Identify which cell holds the provided text, then report its [X, Y] central coordinate. 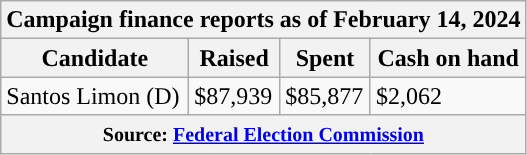
$2,062 [448, 96]
Raised [234, 58]
Spent [326, 58]
$85,877 [326, 96]
Santos Limon (D) [95, 96]
Campaign finance reports as of February 14, 2024 [264, 20]
Source: Federal Election Commission [264, 134]
Candidate [95, 58]
$87,939 [234, 96]
Cash on hand [448, 58]
